Return the (x, y) coordinate for the center point of the cell that contains the specified text.  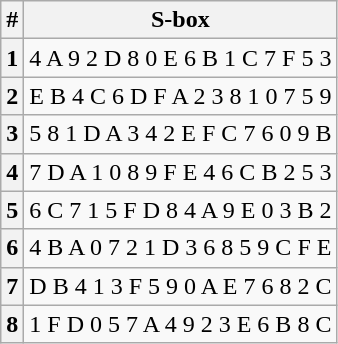
1 F D 0 5 7 A 4 9 2 3 E 6 B 8 C (180, 324)
6 C 7 1 5 F D 8 4 A 9 E 0 3 B 2 (180, 210)
5 (12, 210)
8 (12, 324)
5 8 1 D A 3 4 2 E F C 7 6 0 9 B (180, 134)
# (12, 20)
7 (12, 286)
S-box (180, 20)
7 D A 1 0 8 9 F E 4 6 C B 2 5 3 (180, 172)
6 (12, 248)
3 (12, 134)
2 (12, 96)
4 (12, 172)
D B 4 1 3 F 5 9 0 A E 7 6 8 2 C (180, 286)
E B 4 C 6 D F A 2 3 8 1 0 7 5 9 (180, 96)
4 A 9 2 D 8 0 E 6 B 1 C 7 F 5 3 (180, 58)
1 (12, 58)
4 B A 0 7 2 1 D 3 6 8 5 9 C F E (180, 248)
